Identify which cell holds the provided text, then report its [X, Y] central coordinate. 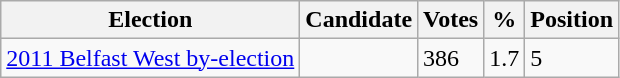
Election [150, 20]
Candidate [359, 20]
% [504, 20]
1.7 [504, 58]
Position [572, 20]
2011 Belfast West by-election [150, 58]
386 [451, 58]
5 [572, 58]
Votes [451, 20]
